Search for the cell housing the specified text and yield its [X, Y] center coordinate. 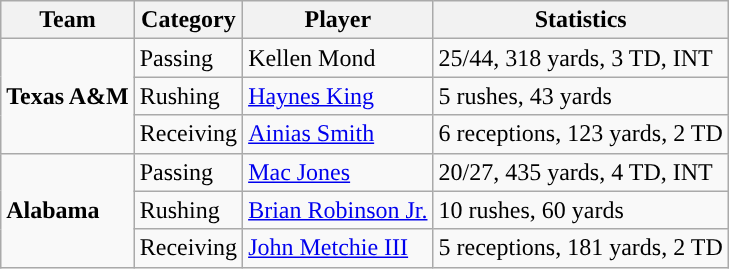
5 rushes, 43 yards [580, 96]
Category [188, 20]
Mac Jones [338, 172]
Statistics [580, 20]
Haynes King [338, 96]
Alabama [68, 210]
25/44, 318 yards, 3 TD, INT [580, 58]
Kellen Mond [338, 58]
Texas A&M [68, 96]
Brian Robinson Jr. [338, 210]
John Metchie III [338, 248]
6 receptions, 123 yards, 2 TD [580, 134]
Ainias Smith [338, 134]
20/27, 435 yards, 4 TD, INT [580, 172]
5 receptions, 181 yards, 2 TD [580, 248]
Player [338, 20]
Team [68, 20]
10 rushes, 60 yards [580, 210]
